Locate the cell with the specified text and output its [x, y] center coordinate. 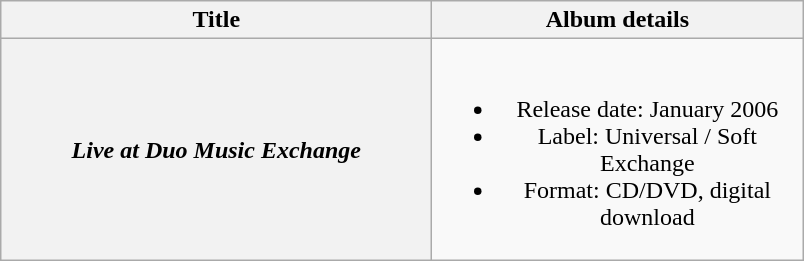
Album details [618, 20]
Release date: January 2006Label: Universal / Soft ExchangeFormat: CD/DVD, digital download [618, 150]
Title [216, 20]
Live at Duo Music Exchange [216, 150]
